Find where the given text appears and provide that cell's center as [x, y] coordinate. 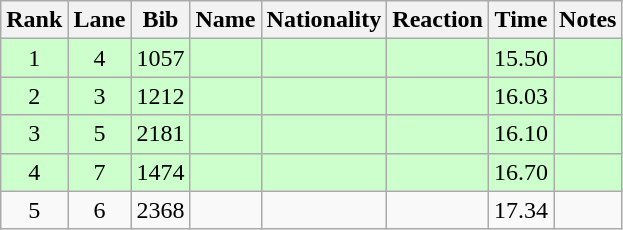
Notes [588, 20]
Reaction [438, 20]
2181 [160, 134]
Rank [34, 20]
Lane [100, 20]
1212 [160, 96]
1474 [160, 172]
Nationality [324, 20]
7 [100, 172]
Time [520, 20]
2368 [160, 210]
Name [226, 20]
1057 [160, 58]
16.10 [520, 134]
16.70 [520, 172]
2 [34, 96]
16.03 [520, 96]
15.50 [520, 58]
1 [34, 58]
Bib [160, 20]
17.34 [520, 210]
6 [100, 210]
